Search for the cell housing the specified text and yield its [X, Y] center coordinate. 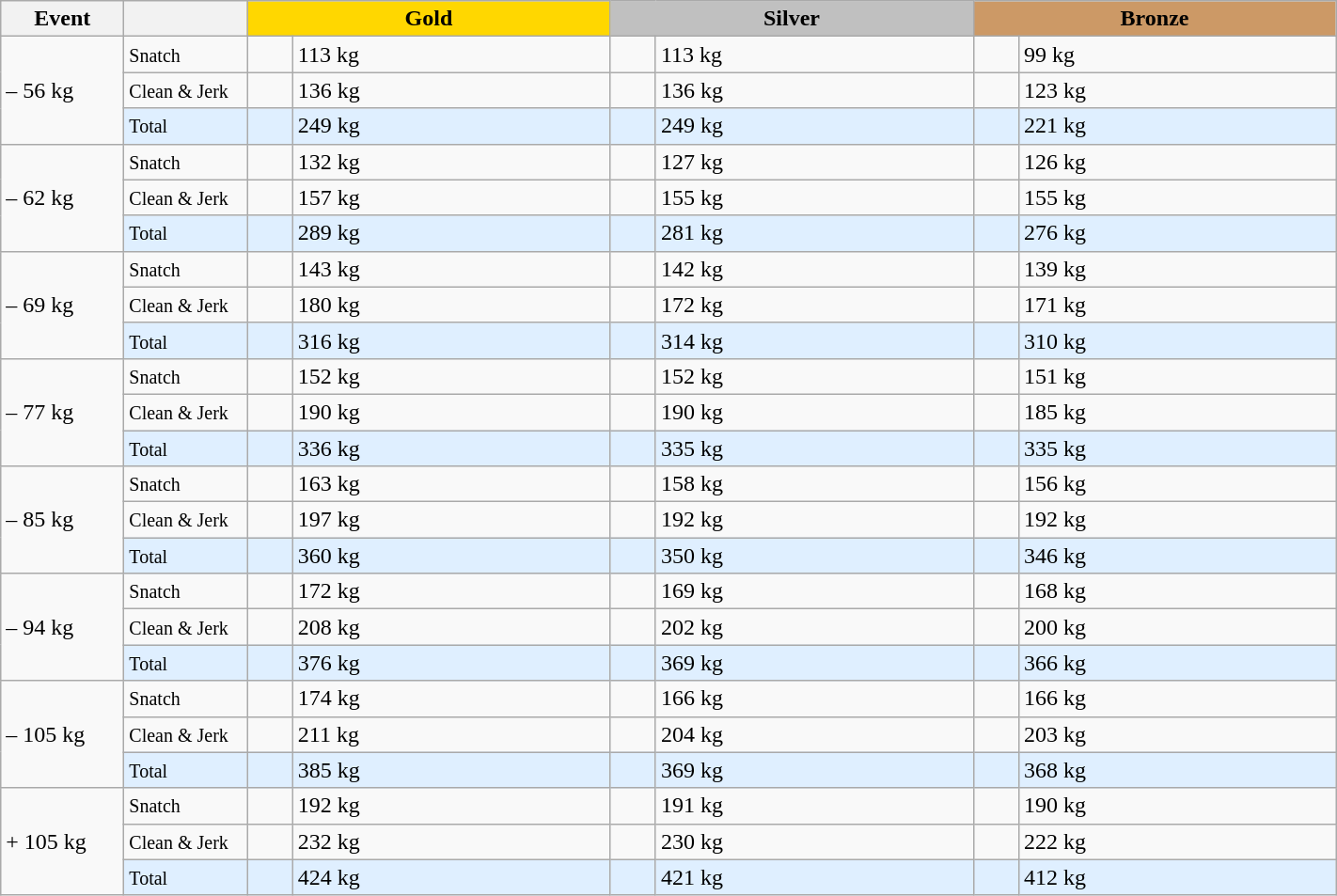
174 kg [451, 699]
151 kg [1177, 376]
346 kg [1177, 556]
169 kg [814, 591]
Silver [792, 19]
163 kg [451, 484]
+ 105 kg [62, 841]
– 94 kg [62, 627]
156 kg [1177, 484]
368 kg [1177, 770]
– 85 kg [62, 520]
142 kg [814, 269]
222 kg [1177, 841]
421 kg [814, 877]
200 kg [1177, 627]
412 kg [1177, 877]
203 kg [1177, 734]
204 kg [814, 734]
281 kg [814, 233]
168 kg [1177, 591]
Gold [429, 19]
132 kg [451, 162]
385 kg [451, 770]
99 kg [1177, 55]
232 kg [451, 841]
208 kg [451, 627]
350 kg [814, 556]
171 kg [1177, 305]
360 kg [451, 556]
310 kg [1177, 340]
289 kg [451, 233]
211 kg [451, 734]
202 kg [814, 627]
127 kg [814, 162]
158 kg [814, 484]
– 56 kg [62, 90]
180 kg [451, 305]
230 kg [814, 841]
– 77 kg [62, 412]
314 kg [814, 340]
191 kg [814, 806]
424 kg [451, 877]
376 kg [451, 663]
– 105 kg [62, 734]
– 69 kg [62, 305]
316 kg [451, 340]
– 62 kg [62, 197]
336 kg [451, 448]
276 kg [1177, 233]
139 kg [1177, 269]
157 kg [451, 197]
366 kg [1177, 663]
Bronze [1155, 19]
221 kg [1177, 126]
143 kg [451, 269]
Event [62, 19]
126 kg [1177, 162]
123 kg [1177, 90]
197 kg [451, 520]
185 kg [1177, 412]
